Detect which cell encompasses the target text, then output its (X, Y) center coordinate. 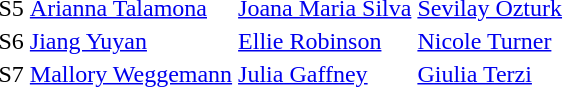
Jiang Yuyan (130, 41)
Ellie Robinson (325, 41)
